Detect which cell encompasses the target text, then output its [X, Y] center coordinate. 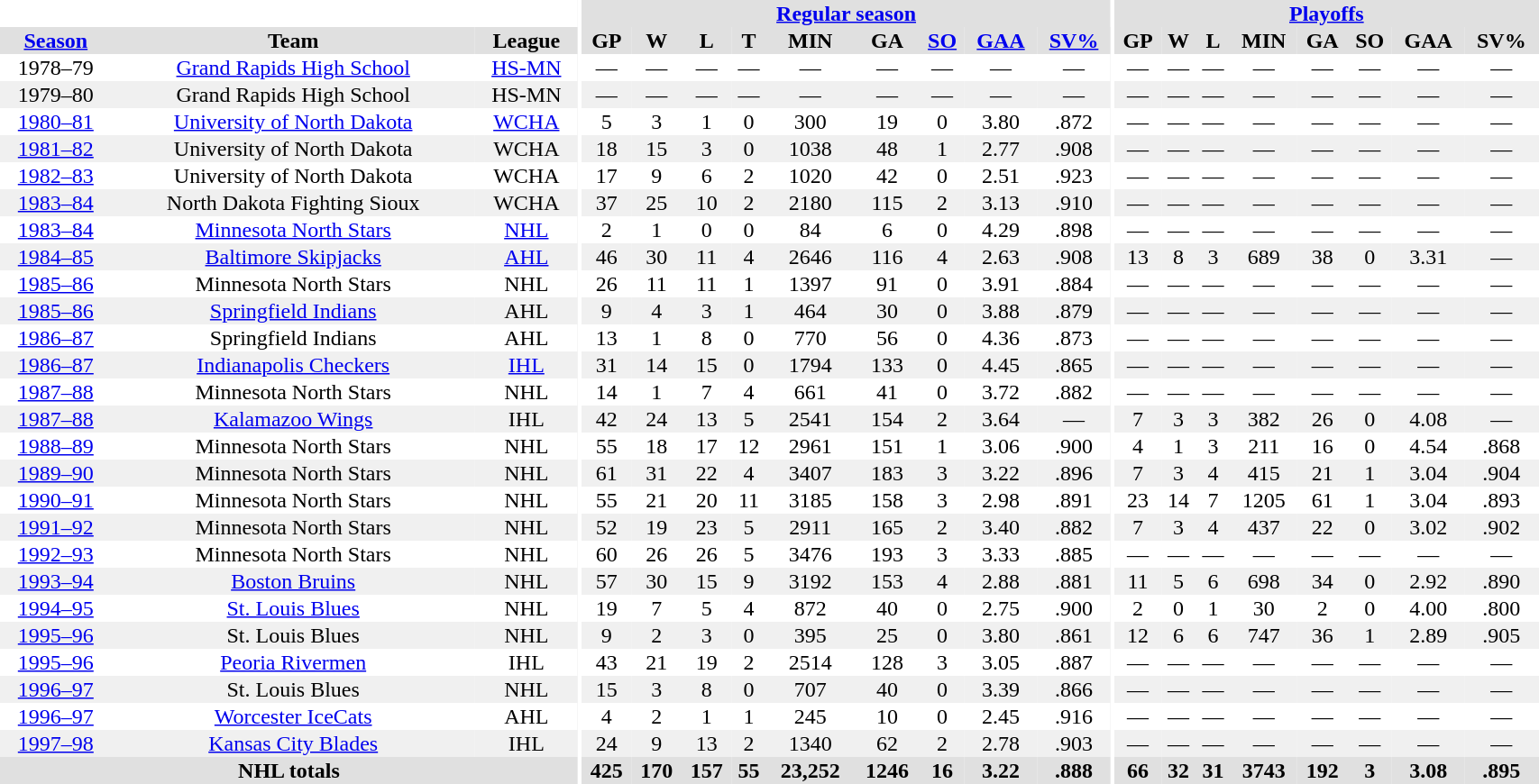
3.31 [1428, 257]
425 [606, 770]
1020 [811, 176]
Playoffs [1326, 14]
.879 [1074, 311]
3.02 [1428, 527]
Season [56, 41]
Team [294, 41]
2541 [811, 419]
193 [887, 554]
1982–83 [56, 176]
661 [811, 392]
Indianapolis Checkers [294, 365]
4.00 [1428, 608]
3.39 [1001, 689]
4.45 [1001, 365]
.885 [1074, 554]
41 [887, 392]
3.40 [1001, 527]
2.45 [1001, 716]
NHL totals [289, 770]
153 [887, 581]
1989–90 [56, 473]
747 [1264, 635]
3192 [811, 581]
2.88 [1001, 581]
4.36 [1001, 338]
66 [1138, 770]
3.72 [1001, 392]
2961 [811, 446]
.890 [1501, 581]
4.08 [1428, 419]
3407 [811, 473]
.800 [1501, 608]
1984–85 [56, 257]
1978–79 [56, 68]
3.88 [1001, 311]
3.05 [1001, 662]
3.33 [1001, 554]
T [748, 41]
Baltimore Skipjacks [294, 257]
48 [887, 149]
1991–92 [56, 527]
1340 [811, 743]
2646 [811, 257]
.896 [1074, 473]
157 [707, 770]
1997–98 [56, 743]
.872 [1074, 122]
1990–91 [56, 500]
707 [811, 689]
872 [811, 608]
34 [1322, 581]
.881 [1074, 581]
1993–94 [56, 581]
Peoria Rivermen [294, 662]
158 [887, 500]
3185 [811, 500]
.905 [1501, 635]
115 [887, 203]
.891 [1074, 500]
116 [887, 257]
Kalamazoo Wings [294, 419]
84 [811, 230]
Worcester IceCats [294, 716]
128 [887, 662]
.865 [1074, 365]
2.77 [1001, 149]
382 [1264, 419]
60 [606, 554]
52 [606, 527]
1246 [887, 770]
1794 [811, 365]
1397 [811, 284]
395 [811, 635]
151 [887, 446]
4.54 [1428, 446]
183 [887, 473]
.887 [1074, 662]
3.06 [1001, 446]
154 [887, 419]
North Dakota Fighting Sioux [294, 203]
38 [1322, 257]
43 [606, 662]
League [527, 41]
689 [1264, 257]
300 [811, 122]
Kansas City Blades [294, 743]
437 [1264, 527]
1038 [811, 149]
.903 [1074, 743]
91 [887, 284]
2514 [811, 662]
.884 [1074, 284]
2.51 [1001, 176]
1980–81 [56, 122]
.898 [1074, 230]
.895 [1501, 770]
.902 [1501, 527]
.910 [1074, 203]
20 [707, 500]
2.89 [1428, 635]
.893 [1501, 500]
770 [811, 338]
.861 [1074, 635]
3.91 [1001, 284]
1994–95 [56, 608]
1205 [1264, 500]
464 [811, 311]
.904 [1501, 473]
.923 [1074, 176]
.888 [1074, 770]
62 [887, 743]
1979–80 [56, 95]
170 [656, 770]
2.78 [1001, 743]
2.98 [1001, 500]
133 [887, 365]
36 [1322, 635]
.866 [1074, 689]
23,252 [811, 770]
46 [606, 257]
2.75 [1001, 608]
165 [887, 527]
4.29 [1001, 230]
.868 [1501, 446]
1992–93 [56, 554]
.916 [1074, 716]
192 [1322, 770]
415 [1264, 473]
2.63 [1001, 257]
3.08 [1428, 770]
.873 [1074, 338]
3.13 [1001, 203]
56 [887, 338]
698 [1264, 581]
37 [606, 203]
3743 [1264, 770]
1988–89 [56, 446]
57 [606, 581]
2911 [811, 527]
Boston Bruins [294, 581]
2.92 [1428, 581]
32 [1178, 770]
3476 [811, 554]
1981–82 [56, 149]
211 [1264, 446]
3.64 [1001, 419]
245 [811, 716]
2180 [811, 203]
Regular season [846, 14]
